Return the (X, Y) coordinate for the center point of the cell that contains the specified text.  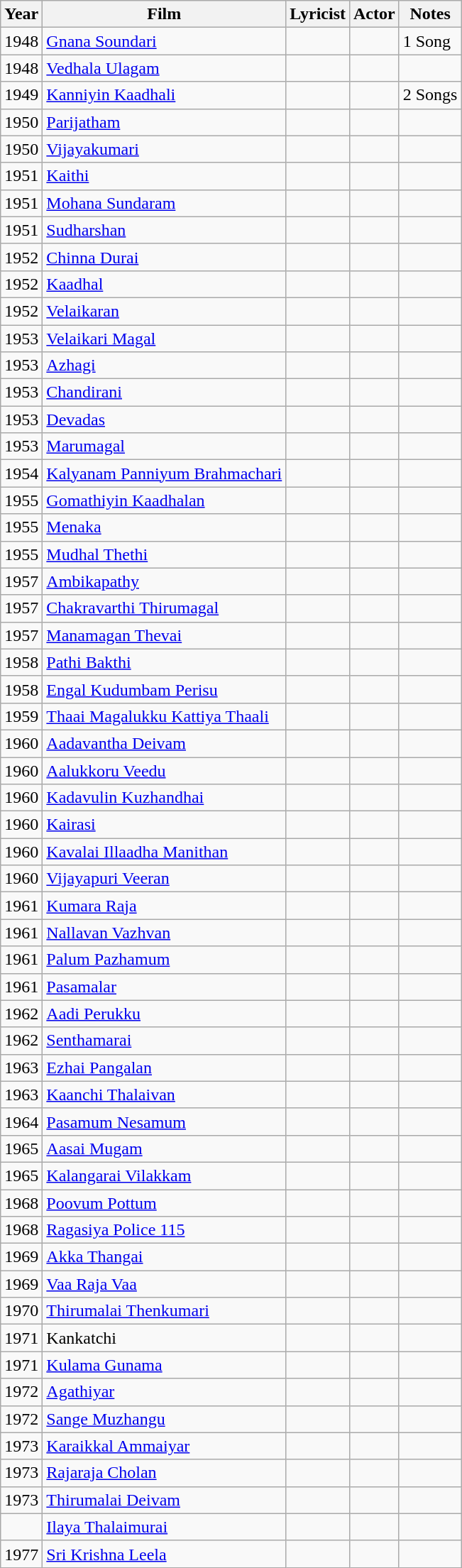
Devadas (165, 420)
Sange Muzhangu (165, 1419)
1954 (21, 473)
Pasamum Nesamum (165, 1122)
Marumagal (165, 446)
Vaa Raja Vaa (165, 1284)
1970 (21, 1311)
Agathiyar (165, 1392)
Parijatham (165, 122)
Vijayapuri Veeran (165, 879)
Kankatchi (165, 1338)
Sudharshan (165, 230)
Gnana Soundari (165, 41)
Vedhala Ulagam (165, 68)
Mohana Sundaram (165, 203)
Year (21, 14)
Vijayakumari (165, 149)
Actor (374, 14)
Pathi Bakthi (165, 662)
Aasai Mugam (165, 1148)
Aalukkoru Veedu (165, 770)
Palum Pazhamum (165, 960)
1949 (21, 95)
Ragasiya Police 115 (165, 1230)
Kairasi (165, 825)
Pasamalar (165, 987)
Poovum Pottum (165, 1203)
Ilaya Thalaimurai (165, 1527)
Menaka (165, 527)
Kalyanam Panniyum Brahmachari (165, 473)
Thirumalai Thenkumari (165, 1311)
Velaikaran (165, 311)
Aadi Perukku (165, 1014)
Engal Kudumbam Perisu (165, 689)
1959 (21, 716)
Thirumalai Deivam (165, 1500)
Kumara Raja (165, 906)
Kulama Gunama (165, 1365)
Mudhal Thethi (165, 554)
Kaadhal (165, 284)
Nallavan Vazhvan (165, 933)
Kadavulin Kuzhandhai (165, 798)
Film (165, 14)
Ambikapathy (165, 581)
Senthamarai (165, 1041)
Karaikkal Ammaiyar (165, 1446)
Kaanchi Thalaivan (165, 1095)
Rajaraja Cholan (165, 1473)
Velaikari Magal (165, 339)
Chinna Durai (165, 257)
1 Song (430, 41)
Kanniyin Kaadhali (165, 95)
Aadavantha Deivam (165, 743)
2 Songs (430, 95)
Gomathiyin Kaadhalan (165, 500)
Thaai Magalukku Kattiya Thaali (165, 716)
1964 (21, 1122)
Ezhai Pangalan (165, 1068)
Kavalai Illaadha Manithan (165, 852)
Kaithi (165, 176)
Lyricist (318, 14)
Kalangarai Vilakkam (165, 1175)
Akka Thangai (165, 1257)
Chandirani (165, 393)
Notes (430, 14)
Chakravarthi Thirumagal (165, 608)
Sri Krishna Leela (165, 1554)
Manamagan Thevai (165, 635)
1977 (21, 1554)
Azhagi (165, 366)
